From the cell containing the given text, extract its center point as (x, y) coordinate. 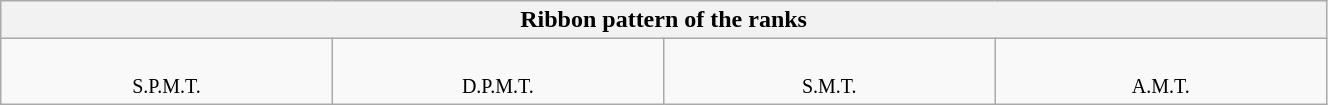
S.P.M.T. (166, 72)
S.M.T. (830, 72)
Ribbon pattern of the ranks (664, 20)
D.P.M.T. (498, 72)
A.M.T. (1160, 72)
